Output the [X, Y] coordinate of the center of the cell containing the given text.  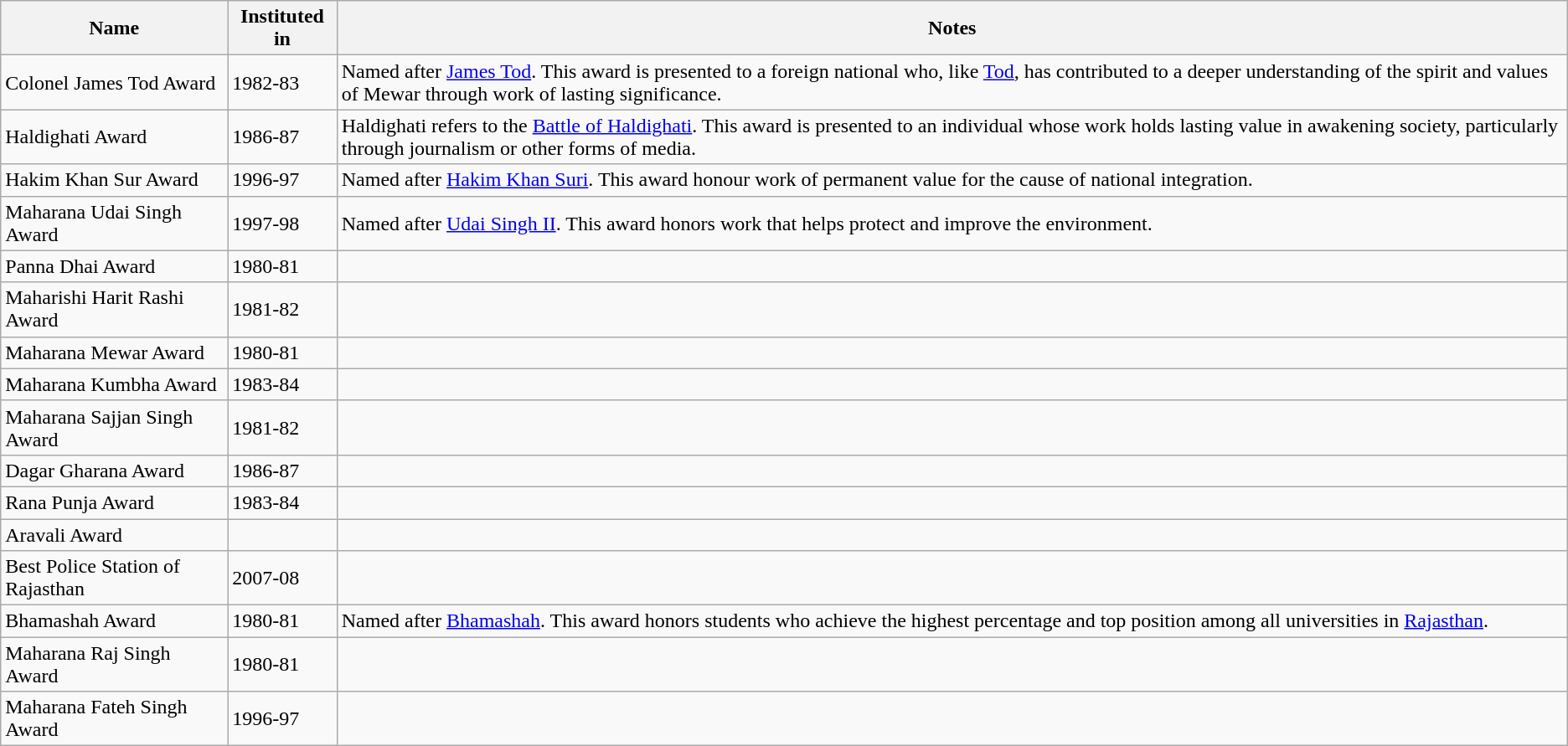
1997-98 [283, 223]
Named after Bhamashah. This award honors students who achieve the highest percentage and top position among all universities in Rajasthan. [952, 621]
Name [114, 28]
Named after Udai Singh II. This award honors work that helps protect and improve the environment. [952, 223]
Maharana Fateh Singh Award [114, 718]
Maharana Raj Singh Award [114, 665]
Named after Hakim Khan Suri. This award honour work of permanent value for the cause of national integration. [952, 180]
Aravali Award [114, 535]
Instituted in [283, 28]
Haldighati Award [114, 137]
Maharana Sajjan Singh Award [114, 427]
Hakim Khan Sur Award [114, 180]
Rana Punja Award [114, 502]
Panna Dhai Award [114, 266]
Maharishi Harit Rashi Award [114, 310]
Colonel James Tod Award [114, 82]
1982-83 [283, 82]
Maharana Mewar Award [114, 352]
Maharana Kumbha Award [114, 384]
2007-08 [283, 578]
Notes [952, 28]
Bhamashah Award [114, 621]
Best Police Station of Rajasthan [114, 578]
Maharana Udai Singh Award [114, 223]
Dagar Gharana Award [114, 471]
